Return [X, Y] of the center of cell containing provided text 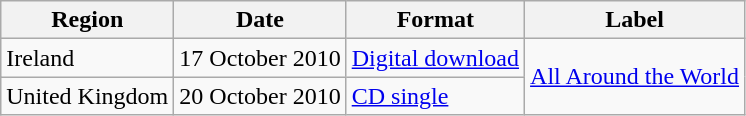
Date [260, 20]
United Kingdom [88, 96]
Region [88, 20]
20 October 2010 [260, 96]
17 October 2010 [260, 58]
CD single [435, 96]
Format [435, 20]
Digital download [435, 58]
Ireland [88, 58]
All Around the World [635, 77]
Label [635, 20]
